For the text-containing cell, return its midpoint in [X, Y] coordinate format. 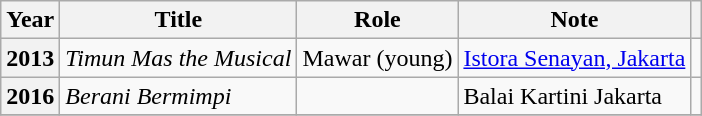
2016 [30, 96]
Balai Kartini Jakarta [574, 96]
Title [178, 20]
Timun Mas the Musical [178, 58]
Role [378, 20]
Berani Bermimpi [178, 96]
Mawar (young) [378, 58]
Year [30, 20]
2013 [30, 58]
Note [574, 20]
Istora Senayan, Jakarta [574, 58]
